Return the [x, y] coordinate for the center point of the cell that contains the specified text.  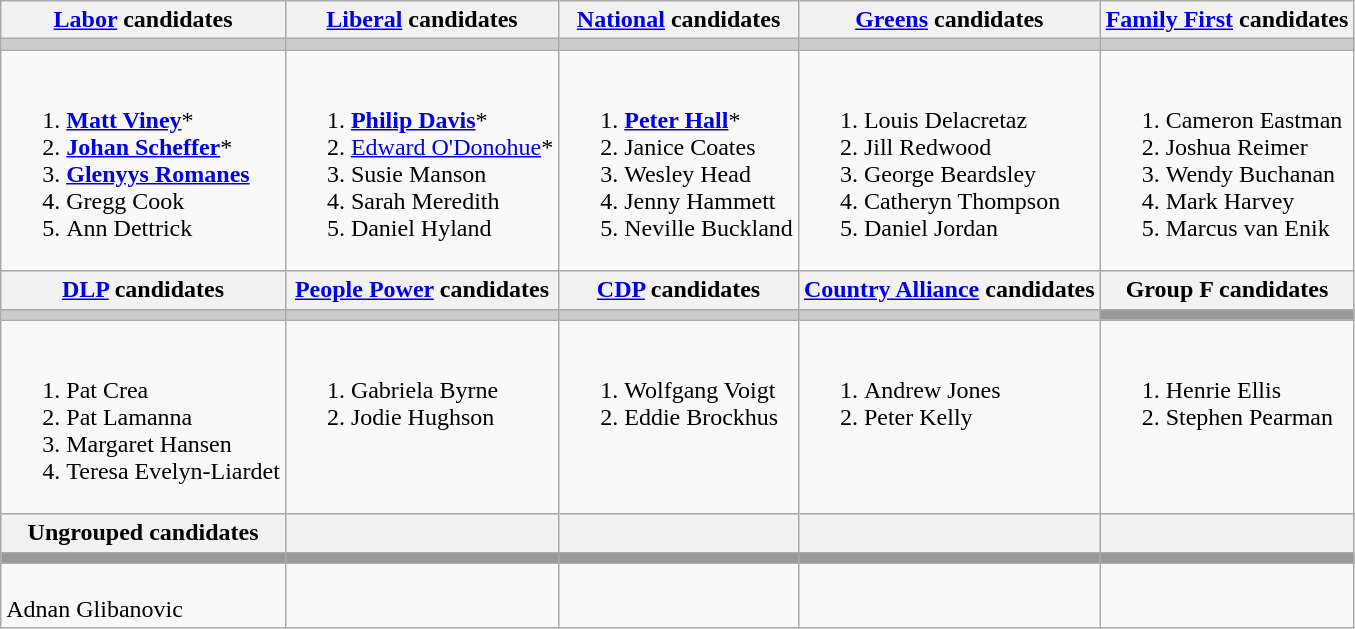
Henrie EllisStephen Pearman [1227, 417]
Country Alliance candidates [949, 290]
Louis DelacretazJill RedwoodGeorge BeardsleyCatheryn ThompsonDaniel Jordan [949, 160]
Matt Viney*Johan Scheffer*Glenyys RomanesGregg CookAnn Dettrick [144, 160]
DLP candidates [144, 290]
CDP candidates [679, 290]
National candidates [679, 20]
People Power candidates [422, 290]
Andrew JonesPeter Kelly [949, 417]
Liberal candidates [422, 20]
Greens candidates [949, 20]
Wolfgang VoigtEddie Brockhus [679, 417]
Family First candidates [1227, 20]
Group F candidates [1227, 290]
Peter Hall*Janice CoatesWesley HeadJenny HammettNeville Buckland [679, 160]
Ungrouped candidates [144, 533]
Adnan Glibanovic [144, 596]
Labor candidates [144, 20]
Cameron EastmanJoshua ReimerWendy BuchananMark HarveyMarcus van Enik [1227, 160]
Philip Davis*Edward O'Donohue*Susie MansonSarah MeredithDaniel Hyland [422, 160]
Gabriela ByrneJodie Hughson [422, 417]
Pat CreaPat LamannaMargaret HansenTeresa Evelyn-Liardet [144, 417]
